Find where the given text appears and provide that cell's center as (x, y) coordinate. 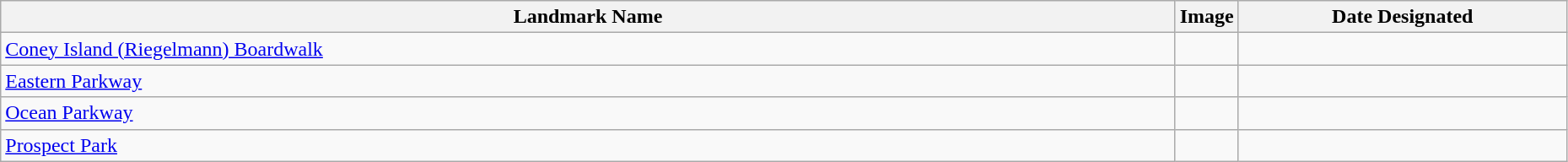
Eastern Parkway (588, 81)
Landmark Name (588, 17)
Ocean Parkway (588, 113)
Coney Island (Riegelmann) Boardwalk (588, 49)
Prospect Park (588, 145)
Date Designated (1402, 17)
Image (1206, 17)
